Extract the (x, y) coordinate from the center of the cell holding the provided text.  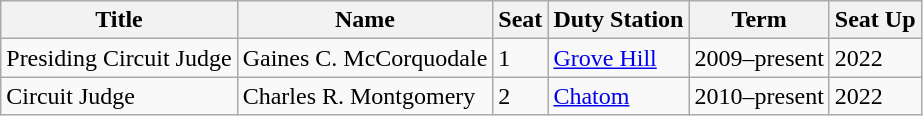
Name (365, 20)
Seat Up (875, 20)
Charles R. Montgomery (365, 96)
Chatom (618, 96)
Duty Station (618, 20)
Term (759, 20)
Presiding Circuit Judge (119, 58)
Title (119, 20)
Seat (520, 20)
Grove Hill (618, 58)
Circuit Judge (119, 96)
2009–present (759, 58)
2010–present (759, 96)
Gaines C. McCorquodale (365, 58)
1 (520, 58)
2 (520, 96)
